Find where the given text appears and provide that cell's center as (X, Y) coordinate. 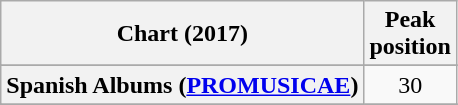
Chart (2017) (182, 34)
30 (410, 85)
Peak position (410, 34)
Spanish Albums (PROMUSICAE) (182, 85)
